Identify which cell holds the provided text, then report its (x, y) central coordinate. 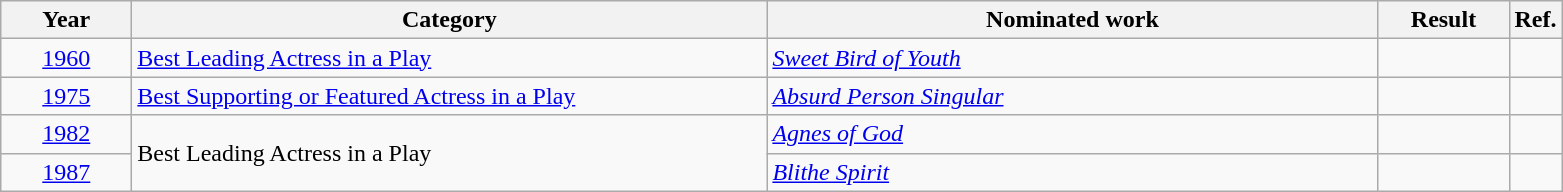
1975 (66, 96)
Year (66, 20)
Agnes of God (1072, 134)
Result (1444, 20)
1960 (66, 58)
1982 (66, 134)
1987 (66, 172)
Nominated work (1072, 20)
Sweet Bird of Youth (1072, 58)
Best Supporting or Featured Actress in a Play (450, 96)
Absurd Person Singular (1072, 96)
Blithe Spirit (1072, 172)
Category (450, 20)
Ref. (1536, 20)
